For the text-containing cell, return its midpoint in [X, Y] coordinate format. 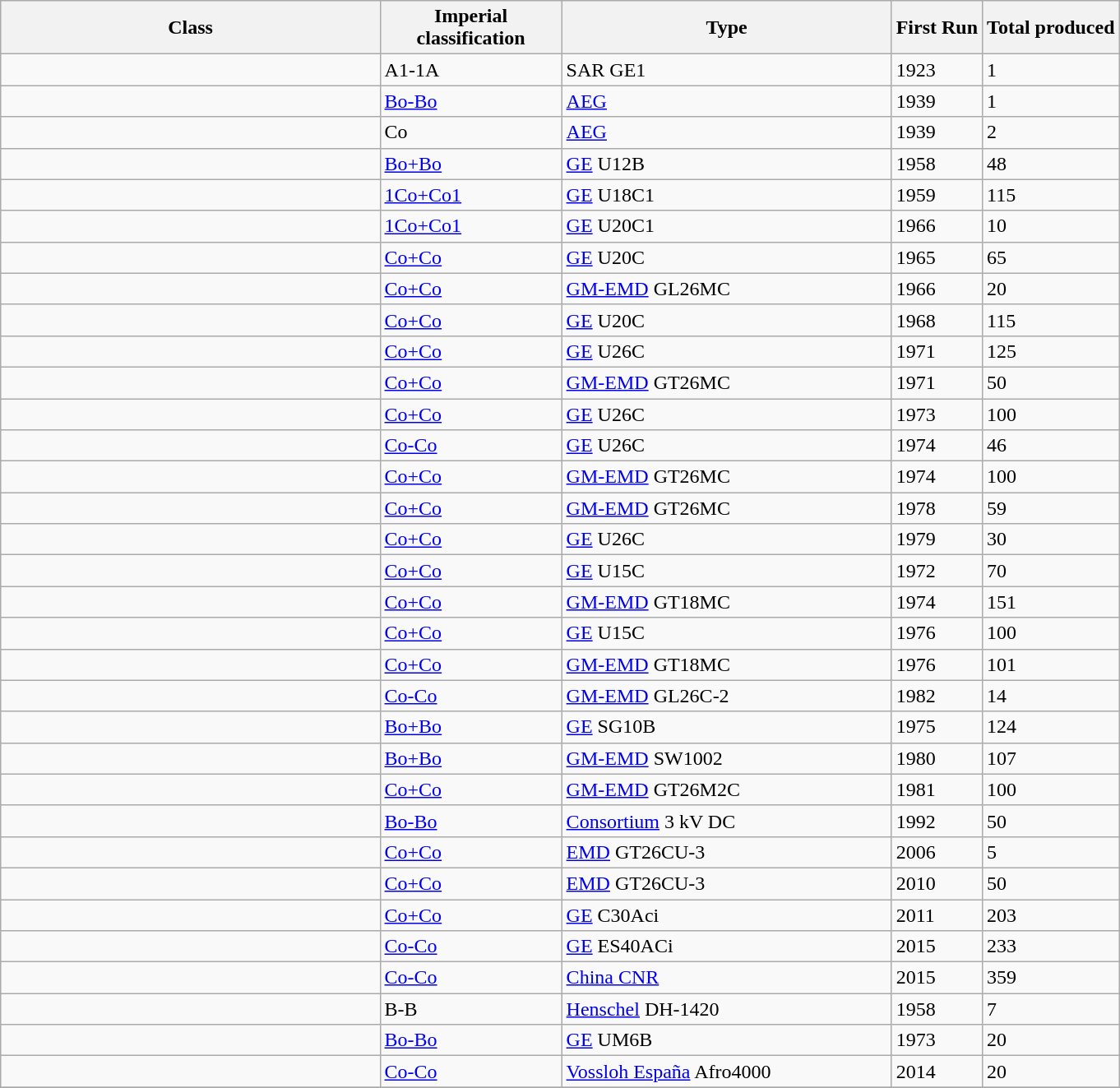
125 [1051, 351]
46 [1051, 446]
1980 [937, 758]
10 [1051, 226]
1978 [937, 508]
Imperial classification [470, 28]
GE ES40ACi [727, 947]
1992 [937, 821]
Type [727, 28]
GE UM6B [727, 1040]
Henschel DH-1420 [727, 1009]
1968 [937, 320]
124 [1051, 727]
1959 [937, 195]
Co [470, 132]
65 [1051, 257]
1979 [937, 539]
Total produced [1051, 28]
Vossloh España Afro4000 [727, 1072]
107 [1051, 758]
B-B [470, 1009]
1965 [937, 257]
2006 [937, 852]
GE U20C1 [727, 226]
1972 [937, 571]
233 [1051, 947]
59 [1051, 508]
2014 [937, 1072]
1982 [937, 696]
359 [1051, 978]
7 [1051, 1009]
2010 [937, 883]
GM-EMD GL26MC [727, 289]
14 [1051, 696]
1923 [937, 70]
Consortium 3 kV DC [727, 821]
GE U12B [727, 164]
70 [1051, 571]
GM-EMD SW1002 [727, 758]
GM-EMD GL26C-2 [727, 696]
Class [191, 28]
GE SG10B [727, 727]
China CNR [727, 978]
2 [1051, 132]
1981 [937, 789]
GE U18C1 [727, 195]
101 [1051, 664]
151 [1051, 602]
SAR GE1 [727, 70]
2011 [937, 915]
GM-EMD GT26M2C [727, 789]
203 [1051, 915]
30 [1051, 539]
48 [1051, 164]
5 [1051, 852]
GE C30Aci [727, 915]
First Run [937, 28]
A1-1A [470, 70]
1975 [937, 727]
